Locate the cell with the specified text and output its [x, y] center coordinate. 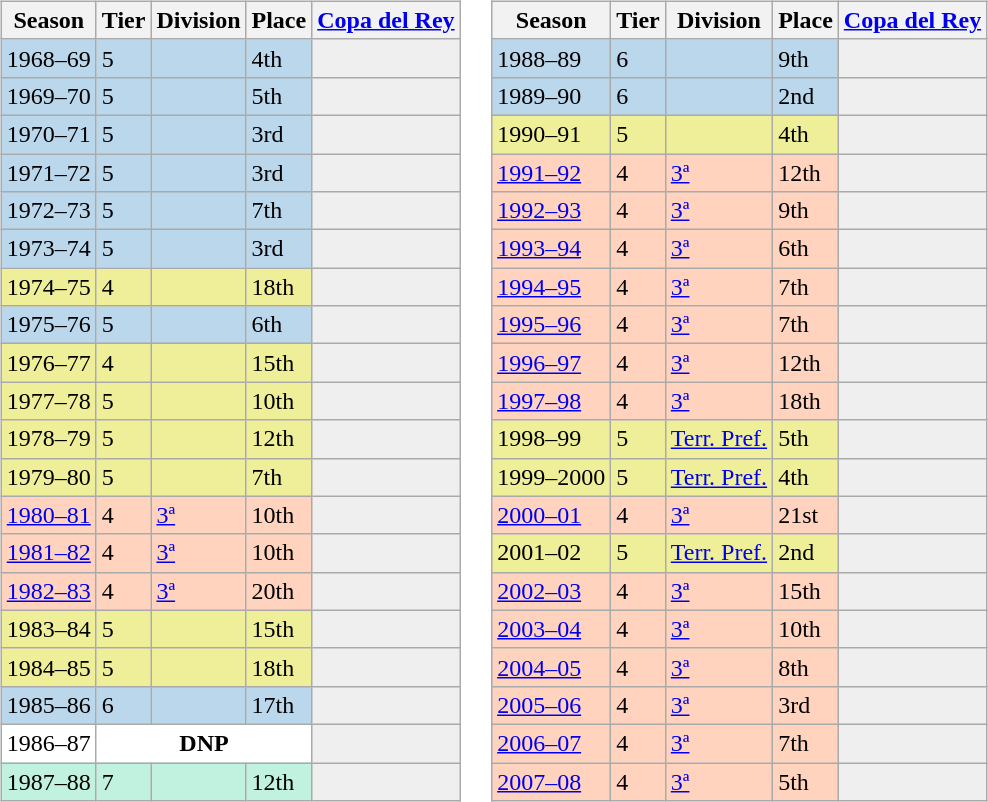
1968–69 [48, 58]
2003–04 [552, 629]
1979–80 [48, 477]
1973–74 [48, 249]
1974–75 [48, 287]
7 [124, 781]
1992–93 [552, 211]
2007–08 [552, 781]
1984–85 [48, 667]
1991–92 [552, 173]
2006–07 [552, 743]
17th [279, 705]
1997–98 [552, 401]
1989–90 [552, 96]
1985–86 [48, 705]
1987–88 [48, 781]
2001–02 [552, 553]
1988–89 [552, 58]
1977–78 [48, 401]
1980–81 [48, 515]
1982–83 [48, 591]
8th [806, 667]
1976–77 [48, 363]
1990–91 [552, 134]
1996–97 [552, 363]
1972–73 [48, 211]
2005–06 [552, 705]
2004–05 [552, 667]
1971–72 [48, 173]
2000–01 [552, 515]
2002–03 [552, 591]
1969–70 [48, 96]
1978–79 [48, 439]
1981–82 [48, 553]
DNP [204, 743]
1970–71 [48, 134]
1994–95 [552, 287]
21st [806, 515]
1999–2000 [552, 477]
20th [279, 591]
1995–96 [552, 325]
1986–87 [48, 743]
1993–94 [552, 249]
1998–99 [552, 439]
1975–76 [48, 325]
1983–84 [48, 629]
